For the text-containing cell, return its midpoint in [x, y] coordinate format. 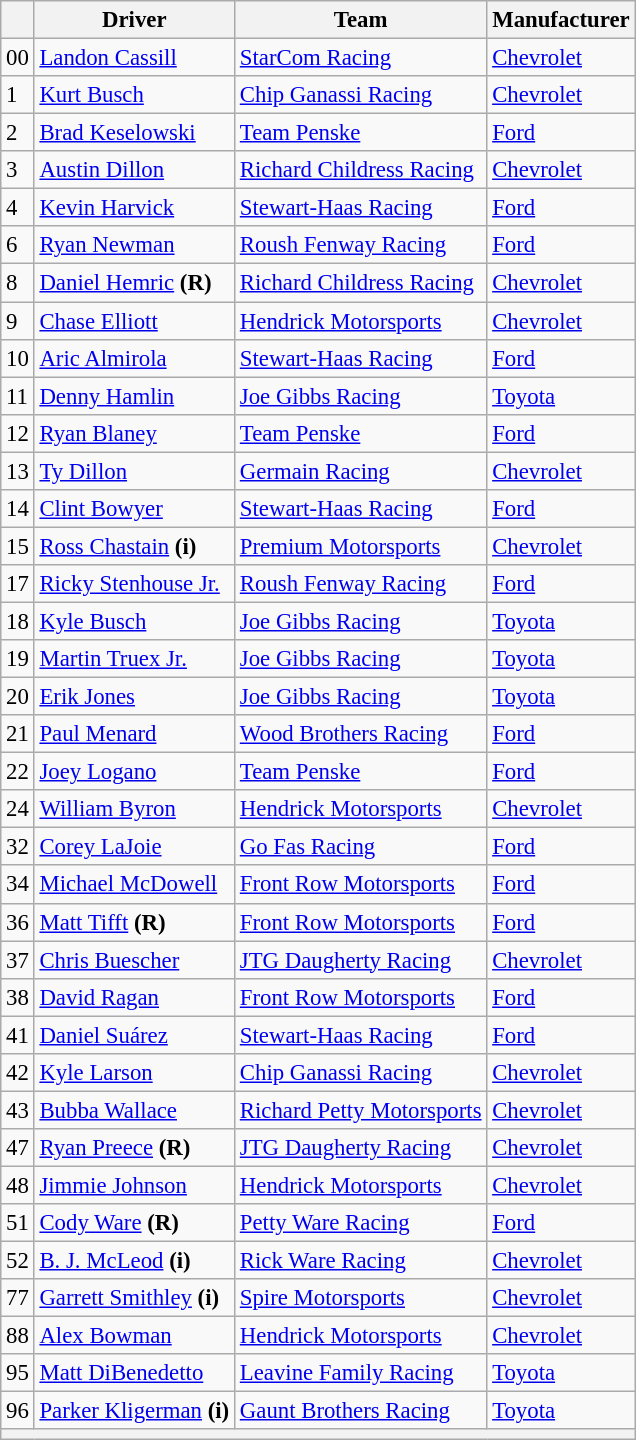
2 [18, 133]
Michael McDowell [134, 885]
19 [18, 659]
Bubba Wallace [134, 1110]
4 [18, 208]
Clint Bowyer [134, 509]
Alex Bowman [134, 1336]
Joey Logano [134, 772]
34 [18, 885]
Kyle Busch [134, 621]
00 [18, 58]
Spire Motorsports [361, 1298]
14 [18, 509]
95 [18, 1373]
17 [18, 584]
Ryan Newman [134, 245]
Ross Chastain (i) [134, 546]
Wood Brothers Racing [361, 734]
Kevin Harvick [134, 208]
Team [361, 20]
10 [18, 358]
Garrett Smithley (i) [134, 1298]
Go Fas Racing [361, 847]
32 [18, 847]
1 [18, 95]
Landon Cassill [134, 58]
Kurt Busch [134, 95]
Denny Hamlin [134, 396]
Richard Petty Motorsports [361, 1110]
Premium Motorsports [361, 546]
6 [18, 245]
88 [18, 1336]
48 [18, 1185]
21 [18, 734]
37 [18, 960]
Ryan Blaney [134, 433]
Jimmie Johnson [134, 1185]
96 [18, 1411]
12 [18, 433]
StarCom Racing [361, 58]
Erik Jones [134, 697]
Matt Tifft (R) [134, 922]
Paul Menard [134, 734]
22 [18, 772]
Corey LaJoie [134, 847]
Germain Racing [361, 471]
20 [18, 697]
Driver [134, 20]
9 [18, 321]
B. J. McLeod (i) [134, 1261]
Manufacturer [561, 20]
Cody Ware (R) [134, 1223]
Parker Kligerman (i) [134, 1411]
Daniel Hemric (R) [134, 283]
24 [18, 809]
Aric Almirola [134, 358]
11 [18, 396]
David Ragan [134, 997]
Kyle Larson [134, 1073]
Brad Keselowski [134, 133]
52 [18, 1261]
Ryan Preece (R) [134, 1148]
Rick Ware Racing [361, 1261]
Daniel Suárez [134, 1035]
Ty Dillon [134, 471]
Petty Ware Racing [361, 1223]
77 [18, 1298]
Chris Buescher [134, 960]
41 [18, 1035]
47 [18, 1148]
13 [18, 471]
36 [18, 922]
Chase Elliott [134, 321]
42 [18, 1073]
18 [18, 621]
3 [18, 170]
51 [18, 1223]
Leavine Family Racing [361, 1373]
15 [18, 546]
Matt DiBenedetto [134, 1373]
8 [18, 283]
38 [18, 997]
William Byron [134, 809]
43 [18, 1110]
Martin Truex Jr. [134, 659]
Gaunt Brothers Racing [361, 1411]
Austin Dillon [134, 170]
Ricky Stenhouse Jr. [134, 584]
